Extract the (x, y) coordinate from the center of the cell holding the provided text.  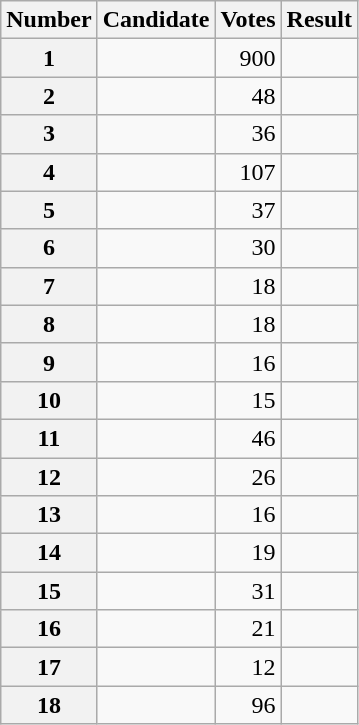
31 (248, 591)
Number (49, 20)
26 (248, 477)
30 (248, 248)
900 (248, 58)
5 (49, 210)
13 (49, 515)
3 (49, 134)
4 (49, 172)
11 (49, 438)
2 (49, 96)
Result (319, 20)
10 (49, 400)
Votes (248, 20)
96 (248, 705)
46 (248, 438)
1 (49, 58)
21 (248, 629)
48 (248, 96)
17 (49, 667)
19 (248, 553)
107 (248, 172)
8 (49, 324)
14 (49, 553)
Candidate (156, 20)
9 (49, 362)
37 (248, 210)
6 (49, 248)
36 (248, 134)
7 (49, 286)
